Search for the cell housing the specified text and yield its [x, y] center coordinate. 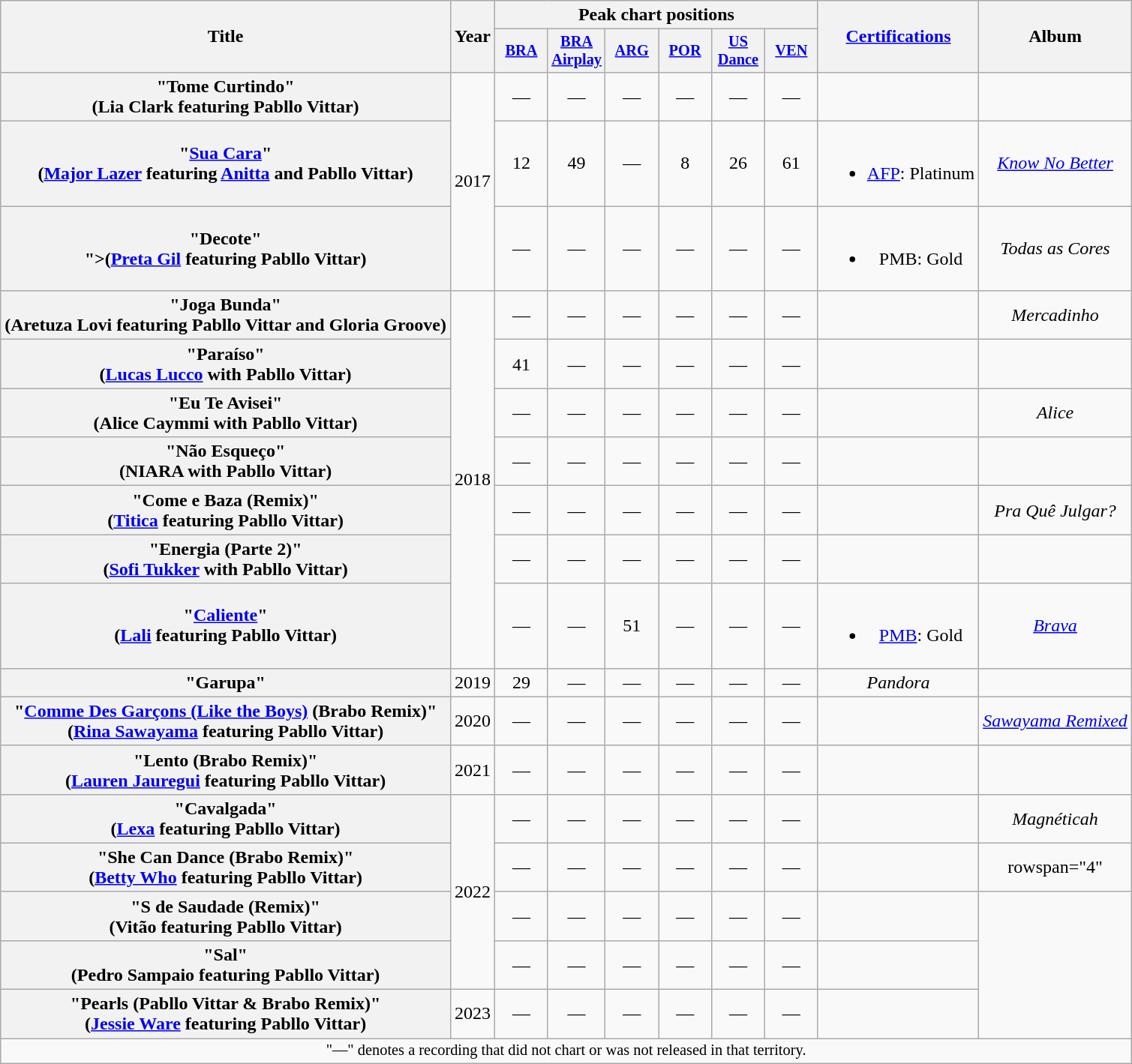
"Paraíso"(Lucas Lucco with Pabllo Vittar) [226, 364]
"Joga Bunda"(Aretuza Lovi featuring Pabllo Vittar and Gloria Groove) [226, 315]
12 [522, 163]
"Sal"(Pedro Sampaio featuring Pabllo Vittar) [226, 964]
Todas as Cores [1055, 249]
Certifications [898, 37]
26 [738, 163]
ARG [632, 51]
Title [226, 37]
8 [686, 163]
Pandora [898, 682]
2023 [473, 1014]
"Não Esqueço"(NIARA with Pabllo Vittar) [226, 462]
POR [686, 51]
"Eu Te Avisei"(Alice Caymmi with Pabllo Vittar) [226, 412]
"Comme Des Garçons (Like the Boys) (Brabo Remix)"(Rina Sawayama featuring Pabllo Vittar) [226, 721]
"She Can Dance (Brabo Remix)"(Betty Who featuring Pabllo Vittar) [226, 867]
"—" denotes a recording that did not chart or was not released in that territory. [566, 1051]
"Come e Baza (Remix)"(Titica featuring Pabllo Vittar) [226, 510]
"S de Saudade (Remix)"(Vitão featuring Pabllo Vittar) [226, 916]
"Cavalgada"(Lexa featuring Pabllo Vittar) [226, 819]
2018 [473, 480]
"Decote"">(Preta Gil featuring Pabllo Vittar) [226, 249]
2019 [473, 682]
49 [576, 163]
61 [791, 163]
"Caliente"(Lali featuring Pabllo Vittar) [226, 625]
2022 [473, 892]
VEN [791, 51]
Know No Better [1055, 163]
Brava [1055, 625]
Mercadinho [1055, 315]
Album [1055, 37]
AFP: Platinum [898, 163]
"Pearls (Pabllo Vittar & Brabo Remix)"(Jessie Ware featuring Pabllo Vittar) [226, 1014]
51 [632, 625]
BRAAirplay [576, 51]
Peak chart positions [657, 15]
USDance [738, 51]
rowspan="4" [1055, 867]
Year [473, 37]
"Energia (Parte 2)"(Sofi Tukker with Pabllo Vittar) [226, 559]
BRA [522, 51]
41 [522, 364]
"Sua Cara"(Major Lazer featuring Anitta and Pabllo Vittar) [226, 163]
Pra Quê Julgar? [1055, 510]
2021 [473, 769]
29 [522, 682]
"Garupa" [226, 682]
2017 [473, 181]
Alice [1055, 412]
Sawayama Remixed [1055, 721]
"Lento (Brabo Remix)"(Lauren Jauregui featuring Pabllo Vittar) [226, 769]
"Tome Curtindo" (Lia Clark featuring Pabllo Vittar) [226, 96]
Magnéticah [1055, 819]
2020 [473, 721]
